Return (x, y) of the center of cell containing provided text 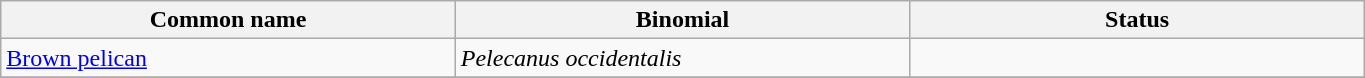
Pelecanus occidentalis (682, 58)
Brown pelican (228, 58)
Common name (228, 20)
Binomial (682, 20)
Status (1138, 20)
